Extract the (X, Y) coordinate from the center of the cell holding the provided text.  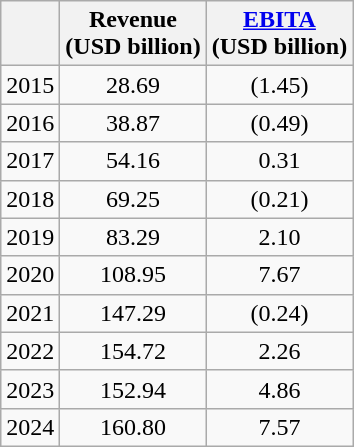
7.67 (279, 275)
38.87 (133, 123)
108.95 (133, 275)
2016 (30, 123)
7.57 (279, 427)
2015 (30, 85)
2.10 (279, 237)
2019 (30, 237)
54.16 (133, 161)
EBITA(USD billion) (279, 34)
2017 (30, 161)
0.31 (279, 161)
2022 (30, 351)
2020 (30, 275)
(1.45) (279, 85)
2.26 (279, 351)
154.72 (133, 351)
2024 (30, 427)
152.94 (133, 389)
(0.21) (279, 199)
4.86 (279, 389)
147.29 (133, 313)
2021 (30, 313)
69.25 (133, 199)
83.29 (133, 237)
2018 (30, 199)
Revenue(USD billion) (133, 34)
(0.24) (279, 313)
(0.49) (279, 123)
28.69 (133, 85)
160.80 (133, 427)
2023 (30, 389)
